Return (x, y) of the center of cell containing provided text 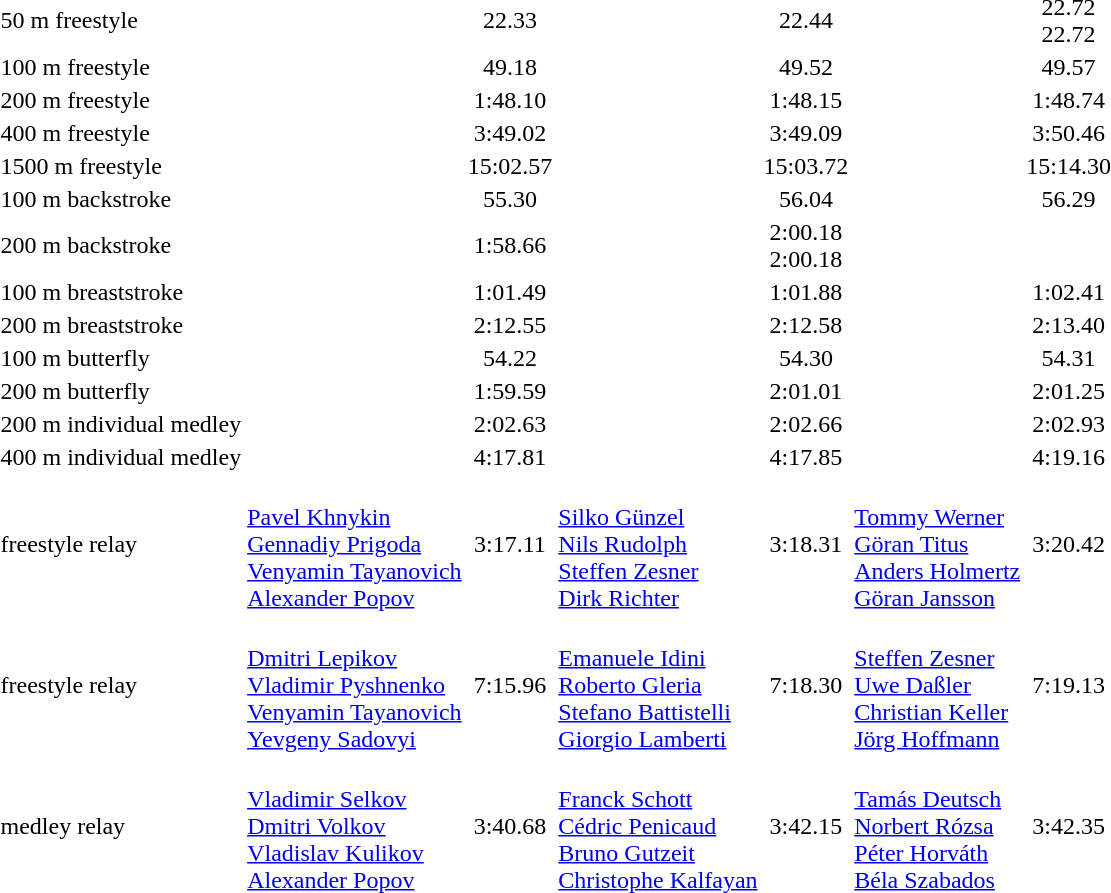
3:18.31 (806, 544)
Silko Günzel Nils Rudolph Steffen Zesner Dirk Richter (658, 544)
1:48.15 (806, 100)
Steffen Zesner Uwe Daßler Christian Keller Jörg Hoffmann (938, 685)
3:49.02 (510, 133)
15:03.72 (806, 166)
56.04 (806, 199)
7:18.30 (806, 685)
54.22 (510, 358)
2:12.55 (510, 325)
1:48.10 (510, 100)
2:12.58 (806, 325)
1:01.49 (510, 292)
2:02.63 (510, 424)
Dmitri Lepikov Vladimir Pyshnenko Venyamin Tayanovich Yevgeny Sadovyi (355, 685)
3:17.11 (510, 544)
Emanuele Idini Roberto Gleria Stefano Battistelli Giorgio Lamberti (658, 685)
Pavel Khnykin Gennadiy Prigoda Venyamin Tayanovich Alexander Popov (355, 544)
3:49.09 (806, 133)
1:01.88 (806, 292)
1:59.59 (510, 391)
2:02.66 (806, 424)
2:00.182:00.18 (806, 246)
Tommy Werner Göran Titus Anders Holmertz Göran Jansson (938, 544)
49.52 (806, 67)
2:01.01 (806, 391)
4:17.85 (806, 457)
54.30 (806, 358)
1:58.66 (510, 246)
55.30 (510, 199)
4:17.81 (510, 457)
49.18 (510, 67)
7:15.96 (510, 685)
15:02.57 (510, 166)
